Capture the cell that displays the provided text and extract its [X, Y] central coordinate. 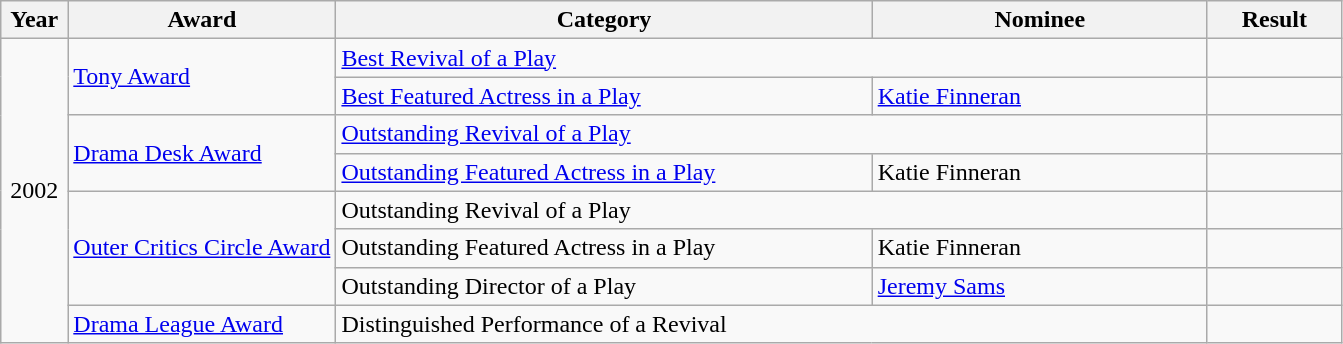
Outstanding Director of a Play [604, 286]
Award [202, 20]
Distinguished Performance of a Revival [772, 324]
2002 [34, 191]
Nominee [1040, 20]
Tony Award [202, 77]
Best Featured Actress in a Play [604, 96]
Jeremy Sams [1040, 286]
Year [34, 20]
Result [1274, 20]
Category [604, 20]
Outer Critics Circle Award [202, 248]
Drama Desk Award [202, 153]
Drama League Award [202, 324]
Best Revival of a Play [772, 58]
